Output the (X, Y) coordinate of the center of the cell containing the given text.  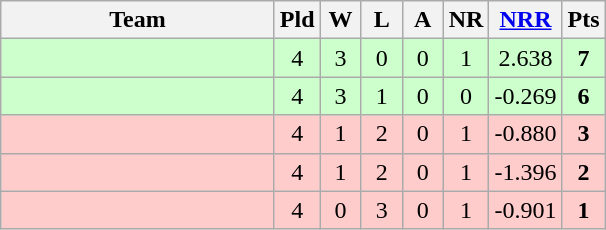
Pts (584, 20)
L (382, 20)
2.638 (526, 58)
-0.880 (526, 134)
NR (466, 20)
NRR (526, 20)
-0.269 (526, 96)
6 (584, 96)
Team (138, 20)
-0.901 (526, 210)
-1.396 (526, 172)
7 (584, 58)
A (422, 20)
Pld (297, 20)
W (340, 20)
